Output the [X, Y] coordinate of the center of the cell containing the given text.  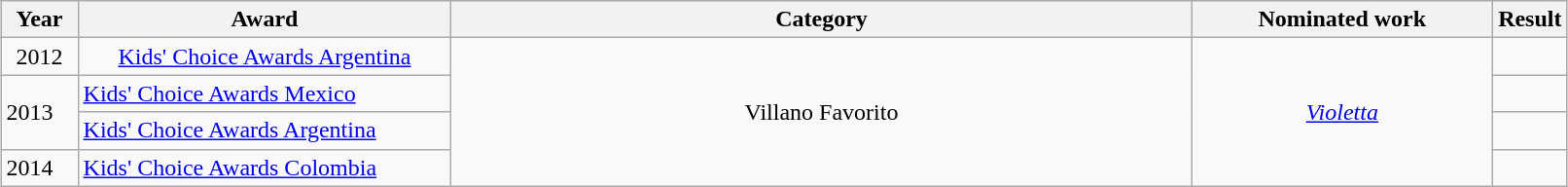
Category [821, 19]
2014 [39, 168]
Year [39, 19]
Violetta [1342, 112]
Award [265, 19]
2012 [39, 56]
Nominated work [1342, 19]
Result [1530, 19]
Kids' Choice Awards Mexico [265, 93]
Villano Favorito [821, 112]
Kids' Choice Awards Colombia [265, 168]
2013 [39, 112]
